Scan for the cell matching the given text and deliver its (x, y) coordinate at center. 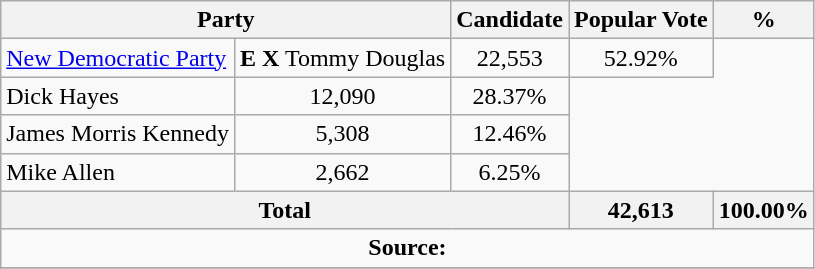
12.46% (510, 134)
12,090 (342, 96)
E X Tommy Douglas (342, 58)
6.25% (510, 172)
Mike Allen (118, 172)
5,308 (342, 134)
Candidate (510, 20)
52.92% (640, 58)
James Morris Kennedy (118, 134)
Total (285, 210)
New Democratic Party (118, 58)
Dick Hayes (118, 96)
42,613 (640, 210)
Source: (408, 248)
2,662 (342, 172)
Popular Vote (640, 20)
% (764, 20)
22,553 (510, 58)
Party (226, 20)
100.00% (764, 210)
28.37% (510, 96)
